For the text-containing cell, return its midpoint in (x, y) coordinate format. 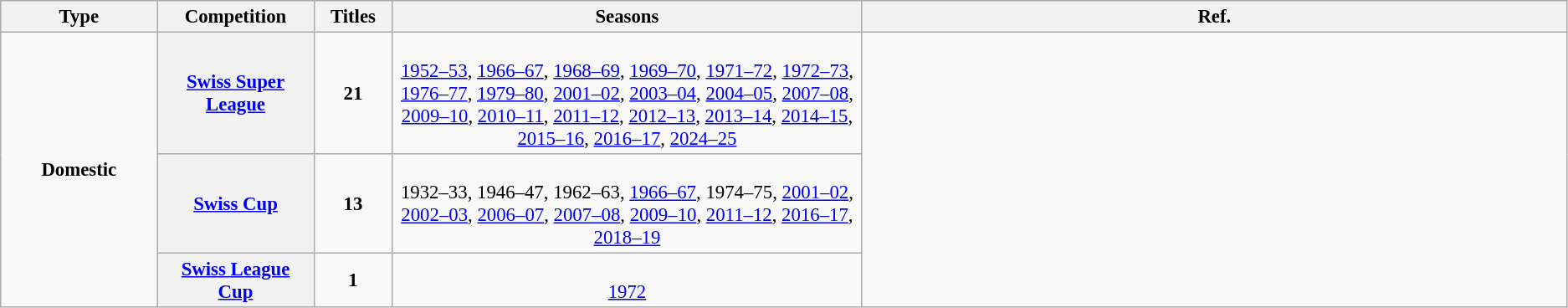
Swiss Cup (236, 204)
21 (353, 94)
1972 (628, 281)
Swiss League Cup (236, 281)
1 (353, 281)
1932–33, 1946–47, 1962–63, 1966–67, 1974–75, 2001–02, 2002–03, 2006–07, 2007–08, 2009–10, 2011–12, 2016–17, 2018–19 (628, 204)
Domestic (79, 171)
Ref. (1214, 17)
Swiss Super League (236, 94)
Titles (353, 17)
13 (353, 204)
Type (79, 17)
Competition (236, 17)
Seasons (628, 17)
